From the cell containing the given text, extract its center point as (X, Y) coordinate. 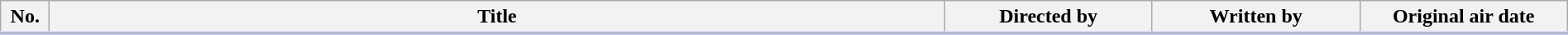
Title (497, 17)
Written by (1255, 17)
Original air date (1464, 17)
Directed by (1049, 17)
No. (25, 17)
